Pinpoint the cell where the given text exists, returning its [X, Y] midpoint coordinate. 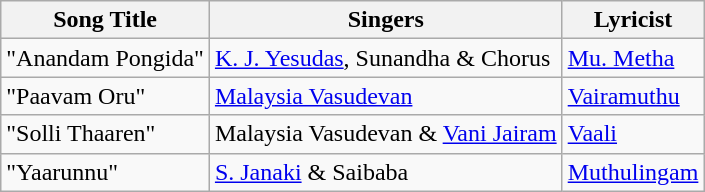
Lyricist [633, 20]
K. J. Yesudas, Sunandha & Chorus [386, 58]
Song Title [106, 20]
Malaysia Vasudevan & Vani Jairam [386, 134]
"Solli Thaaren" [106, 134]
Vairamuthu [633, 96]
"Anandam Pongida" [106, 58]
"Yaarunnu" [106, 172]
Mu. Metha [633, 58]
Malaysia Vasudevan [386, 96]
"Paavam Oru" [106, 96]
Singers [386, 20]
S. Janaki & Saibaba [386, 172]
Muthulingam [633, 172]
Vaali [633, 134]
